Locate the cell with the specified text and output its [X, Y] center coordinate. 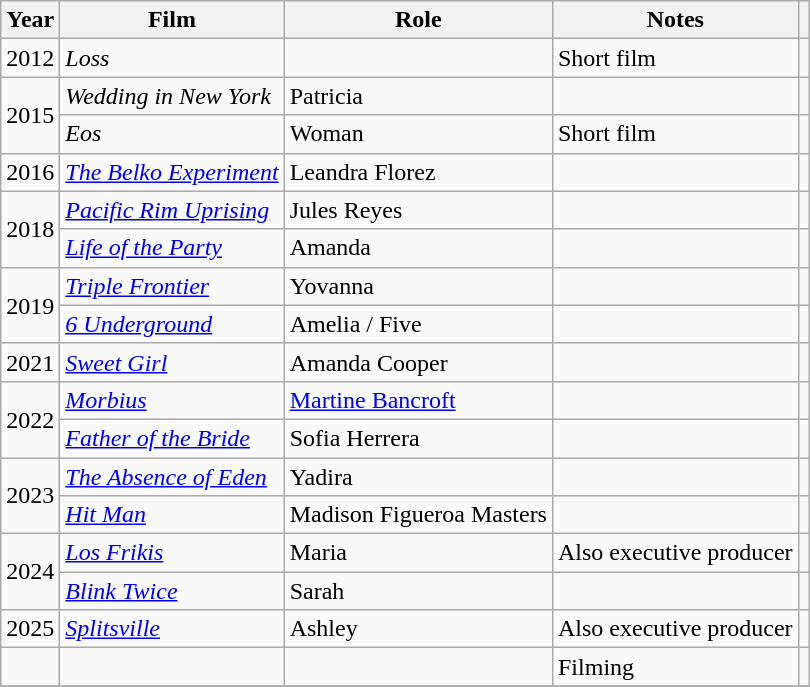
Filming [675, 667]
Hit Man [172, 515]
2022 [30, 419]
Yadira [418, 477]
Jules Reyes [418, 210]
Notes [675, 20]
The Belko Experiment [172, 172]
2015 [30, 115]
Loss [172, 58]
2016 [30, 172]
Wedding in New York [172, 96]
Martine Bancroft [418, 400]
Splitsville [172, 629]
Woman [418, 134]
Maria [418, 553]
2012 [30, 58]
Film [172, 20]
2021 [30, 362]
2019 [30, 305]
Sarah [418, 591]
Eos [172, 134]
Amanda [418, 248]
2024 [30, 572]
Yovanna [418, 286]
Ashley [418, 629]
Amanda Cooper [418, 362]
Role [418, 20]
Blink Twice [172, 591]
2025 [30, 629]
Sweet Girl [172, 362]
Amelia / Five [418, 324]
The Absence of Eden [172, 477]
Leandra Florez [418, 172]
Sofia Herrera [418, 438]
Father of the Bride [172, 438]
Year [30, 20]
2018 [30, 229]
Triple Frontier [172, 286]
Los Frikis [172, 553]
Morbius [172, 400]
Life of the Party [172, 248]
Patricia [418, 96]
2023 [30, 496]
Pacific Rim Uprising [172, 210]
6 Underground [172, 324]
Madison Figueroa Masters [418, 515]
